Return the (X, Y) coordinate for the center point of the cell that contains the specified text.  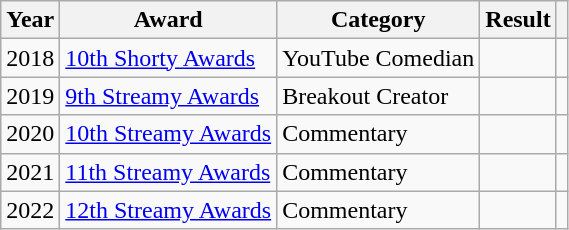
9th Streamy Awards (168, 96)
10th Shorty Awards (168, 58)
2020 (30, 134)
2021 (30, 172)
2018 (30, 58)
10th Streamy Awards (168, 134)
Breakout Creator (378, 96)
11th Streamy Awards (168, 172)
12th Streamy Awards (168, 210)
Award (168, 20)
Year (30, 20)
Result (518, 20)
Category (378, 20)
2019 (30, 96)
2022 (30, 210)
YouTube Comedian (378, 58)
